Provide the (x, y) coordinate of the cell's center where the given text is located.  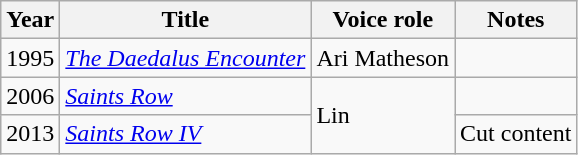
Title (186, 20)
Cut content (516, 134)
Voice role (383, 20)
2006 (30, 96)
Saints Row (186, 96)
Year (30, 20)
2013 (30, 134)
Lin (383, 115)
Saints Row IV (186, 134)
Notes (516, 20)
The Daedalus Encounter (186, 58)
1995 (30, 58)
Ari Matheson (383, 58)
